Extract the [X, Y] coordinate from the center of the cell holding the provided text.  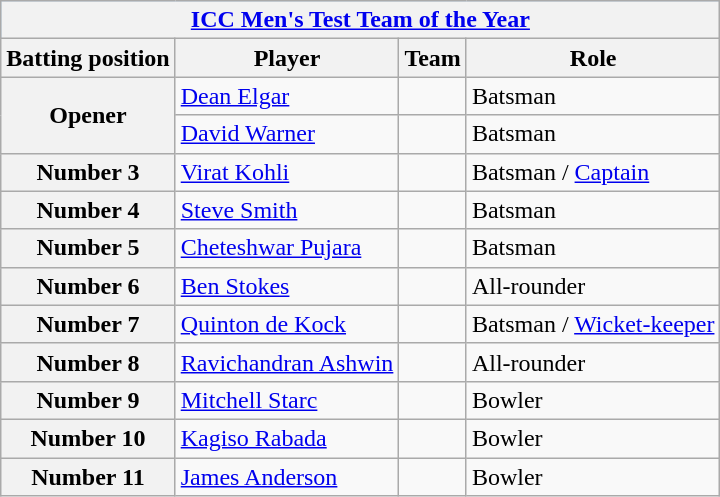
Number 8 [88, 362]
Number 9 [88, 400]
Role [593, 58]
Mitchell Starc [287, 400]
Batsman / Captain [593, 172]
Number 11 [88, 477]
Batting position [88, 58]
Quinton de Kock [287, 324]
Number 10 [88, 438]
Number 7 [88, 324]
Virat Kohli [287, 172]
Steve Smith [287, 210]
ICC Men's Test Team of the Year [360, 20]
Ben Stokes [287, 286]
Ravichandran Ashwin [287, 362]
Cheteshwar Pujara [287, 248]
Opener [88, 115]
Dean Elgar [287, 96]
Number 6 [88, 286]
Kagiso Rabada [287, 438]
Number 4 [88, 210]
Number 3 [88, 172]
Player [287, 58]
David Warner [287, 134]
Batsman / Wicket-keeper [593, 324]
Number 5 [88, 248]
James Anderson [287, 477]
Team [433, 58]
